Identify which cell holds the provided text, then report its (x, y) central coordinate. 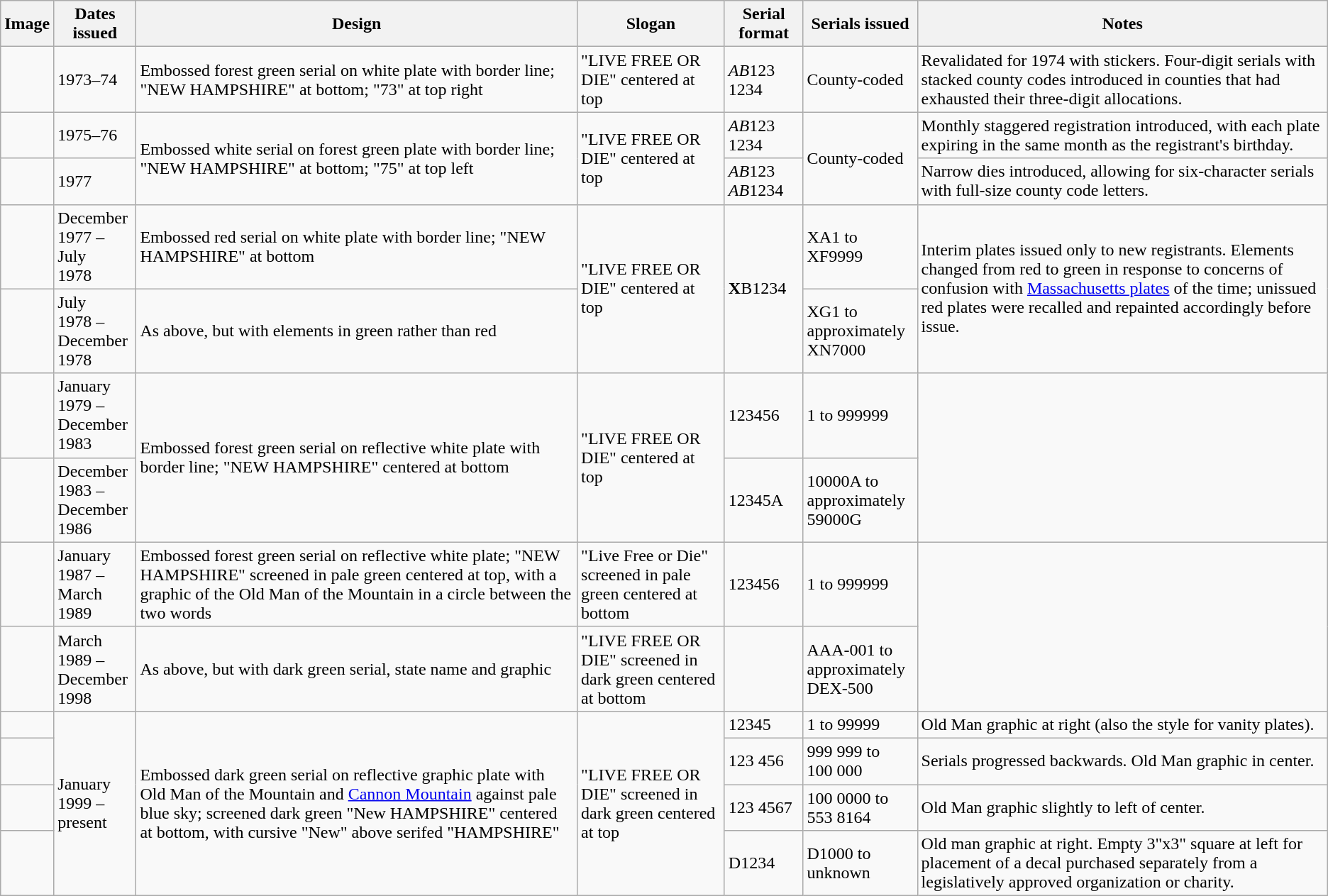
Old Man graphic at right (also the style for vanity plates). (1122, 724)
March 1989 – December 1998 (95, 668)
Old Man graphic slightly to left of center. (1122, 807)
As above, but with elements in green rather than red (357, 331)
Serial format (763, 24)
July 1978 – December 1978 (95, 331)
Notes (1122, 24)
D1000 to unknown (860, 863)
123 456 (763, 761)
Design (357, 24)
Serials progressed backwards. Old Man graphic in center. (1122, 761)
Embossed forest green serial on reflective white plate with border line; "NEW HAMPSHIRE" centered at bottom (357, 458)
December 1983 – December 1986 (95, 499)
As above, but with dark green serial, state name and graphic (357, 668)
January 1979 – December 1983 (95, 416)
100 0000 to 553 8164 (860, 807)
999 999 to 100 000 (860, 761)
XA1 toXF9999 (860, 247)
"LIVE FREE OR DIE" screened in dark green centered at bottom (651, 668)
Embossed white serial on forest green plate with border line; "NEW HAMPSHIRE" at bottom; "75" at top left (357, 158)
Slogan (651, 24)
Embossed forest green serial on white plate with border line; "NEW HAMPSHIRE" at bottom; "73" at top right (357, 79)
"LIVE FREE OR DIE" screened in dark green centered at top (651, 803)
XB1234 (763, 289)
AAA-001 to approximately DEX-500 (860, 668)
Serials issued (860, 24)
AB123AB1234 (763, 182)
December 1977 – July1978 (95, 247)
Dates issued (95, 24)
1973–74 (95, 79)
January 1999 – present (95, 803)
XG1 to approximately XN7000 (860, 331)
1977 (95, 182)
1 to 99999 (860, 724)
Embossed red serial on white plate with border line; "NEW HAMPSHIRE" at bottom (357, 247)
Narrow dies introduced, allowing for six-character serials with full-size county code letters. (1122, 182)
12345 (763, 724)
123 4567 (763, 807)
10000A to approximately 59000G (860, 499)
January 1987 – March 1989 (95, 585)
"Live Free or Die" screened in pale green centered at bottom (651, 585)
Monthly staggered registration introduced, with each plate expiring in the same month as the registrant's birthday. (1122, 135)
1975–76 (95, 135)
Image (27, 24)
12345A (763, 499)
D1234 (763, 863)
